Find where the given text appears and provide that cell's center as [X, Y] coordinate. 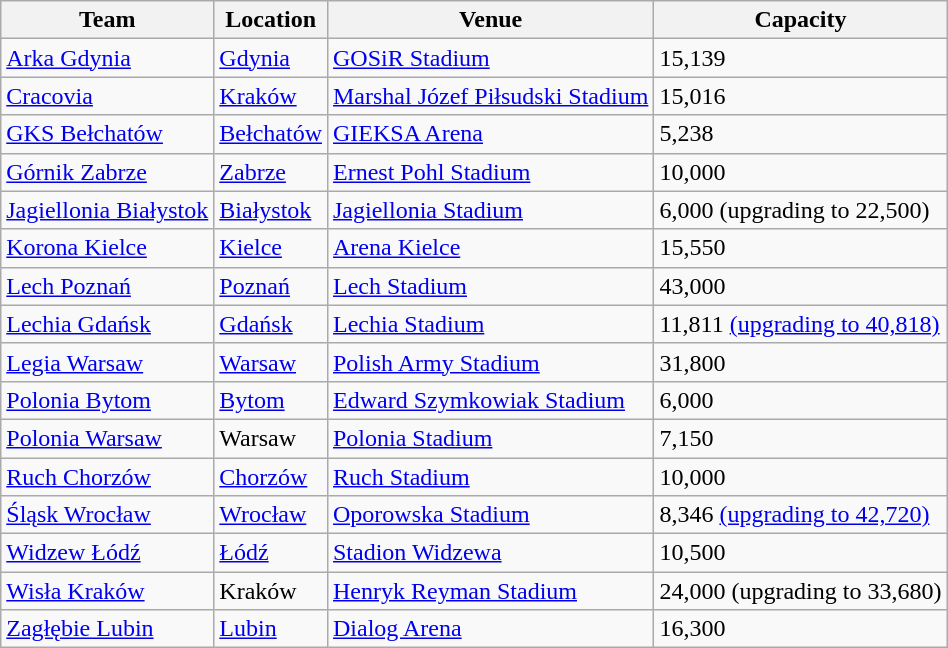
Arka Gdynia [108, 58]
Polonia Warsaw [108, 438]
Bytom [271, 400]
Location [271, 20]
Henryk Reyman Stadium [490, 591]
Ruch Stadium [490, 477]
Venue [490, 20]
Lechia Stadium [490, 324]
Lechia Gdańsk [108, 324]
8,346 (upgrading to 42,720) [800, 515]
Kielce [271, 248]
Zagłębie Lubin [108, 629]
Białystok [271, 210]
Capacity [800, 20]
GIEKSA Arena [490, 134]
GOSiR Stadium [490, 58]
11,811 (upgrading to 40,818) [800, 324]
10,500 [800, 553]
6,000 [800, 400]
Edward Szymkowiak Stadium [490, 400]
GKS Bełchatów [108, 134]
Polonia Stadium [490, 438]
Łódź [271, 553]
Lubin [271, 629]
Polonia Bytom [108, 400]
Zabrze [271, 172]
5,238 [800, 134]
15,016 [800, 96]
Górnik Zabrze [108, 172]
43,000 [800, 286]
24,000 (upgrading to 33,680) [800, 591]
Legia Warsaw [108, 362]
Wrocław [271, 515]
Widzew Łódź [108, 553]
Marshal Józef Piłsudski Stadium [490, 96]
Stadion Widzewa [490, 553]
16,300 [800, 629]
Gdynia [271, 58]
Gdańsk [271, 324]
Bełchatów [271, 134]
Dialog Arena [490, 629]
Poznań [271, 286]
Cracovia [108, 96]
Jagiellonia Stadium [490, 210]
Chorzów [271, 477]
Lech Stadium [490, 286]
Wisła Kraków [108, 591]
Jagiellonia Białystok [108, 210]
Śląsk Wrocław [108, 515]
Ruch Chorzów [108, 477]
Oporowska Stadium [490, 515]
Korona Kielce [108, 248]
Arena Kielce [490, 248]
15,139 [800, 58]
Polish Army Stadium [490, 362]
Ernest Pohl Stadium [490, 172]
7,150 [800, 438]
31,800 [800, 362]
6,000 (upgrading to 22,500) [800, 210]
Team [108, 20]
Lech Poznań [108, 286]
15,550 [800, 248]
